Determine the [X, Y] coordinate at the center of the cell enclosing the given text.  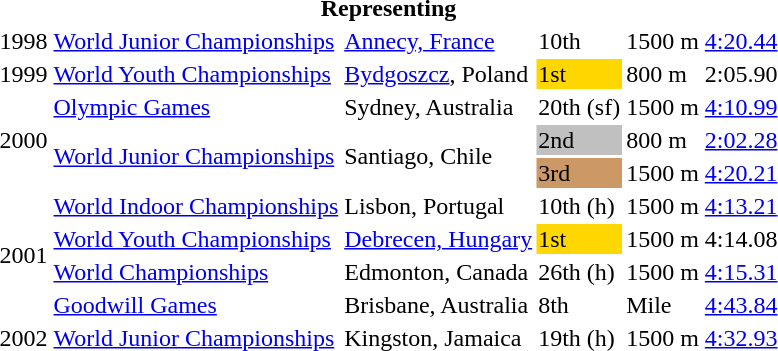
World Indoor Championships [196, 206]
10th [580, 41]
Sydney, Australia [438, 107]
Annecy, France [438, 41]
Brisbane, Australia [438, 305]
8th [580, 305]
3rd [580, 173]
Goodwill Games [196, 305]
2nd [580, 140]
Debrecen, Hungary [438, 239]
20th (sf) [580, 107]
10th (h) [580, 206]
Santiago, Chile [438, 156]
World Championships [196, 272]
Lisbon, Portugal [438, 206]
Mile [663, 305]
Bydgoszcz, Poland [438, 74]
Edmonton, Canada [438, 272]
26th (h) [580, 272]
Olympic Games [196, 107]
